Provide the [x, y] coordinate of the cell's center where the given text is located.  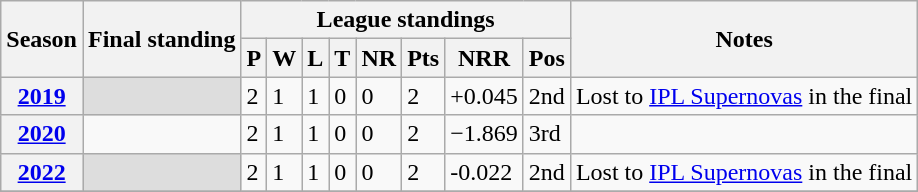
2022 [42, 172]
NR [379, 58]
2020 [42, 134]
−1.869 [484, 134]
-0.022 [484, 172]
NRR [484, 58]
W [284, 58]
Final standing [161, 39]
3rd [546, 134]
Notes [744, 39]
T [342, 58]
Pos [546, 58]
+0.045 [484, 96]
Pts [424, 58]
League standings [406, 20]
Season [42, 39]
2019 [42, 96]
P [254, 58]
L [316, 58]
